Determine the (X, Y) coordinate at the center of the cell enclosing the given text.  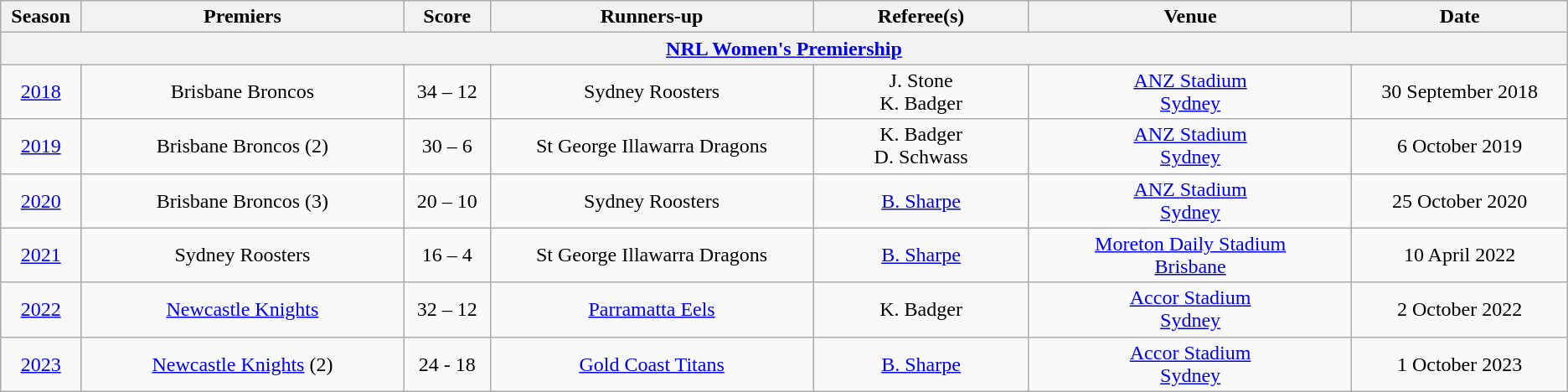
Season (41, 17)
34 – 12 (447, 92)
Runners-up (652, 17)
2018 (41, 92)
2021 (41, 255)
Moreton Daily StadiumBrisbane (1190, 255)
2023 (41, 364)
20 – 10 (447, 201)
Newcastle Knights (243, 310)
16 – 4 (447, 255)
Brisbane Broncos (3) (243, 201)
Premiers (243, 17)
30 September 2018 (1459, 92)
K. BadgerD. Schwass (921, 146)
Score (447, 17)
2019 (41, 146)
6 October 2019 (1459, 146)
2022 (41, 310)
30 – 6 (447, 146)
10 April 2022 (1459, 255)
1 October 2023 (1459, 364)
NRL Women's Premiership (784, 49)
32 – 12 (447, 310)
25 October 2020 (1459, 201)
2020 (41, 201)
2 October 2022 (1459, 310)
Referee(s) (921, 17)
Brisbane Broncos (2) (243, 146)
K. Badger (921, 310)
Venue (1190, 17)
J. StoneK. Badger (921, 92)
Gold Coast Titans (652, 364)
24 - 18 (447, 364)
Parramatta Eels (652, 310)
Brisbane Broncos (243, 92)
Date (1459, 17)
Newcastle Knights (2) (243, 364)
